Determine the [X, Y] coordinate at the center of the cell enclosing the given text.  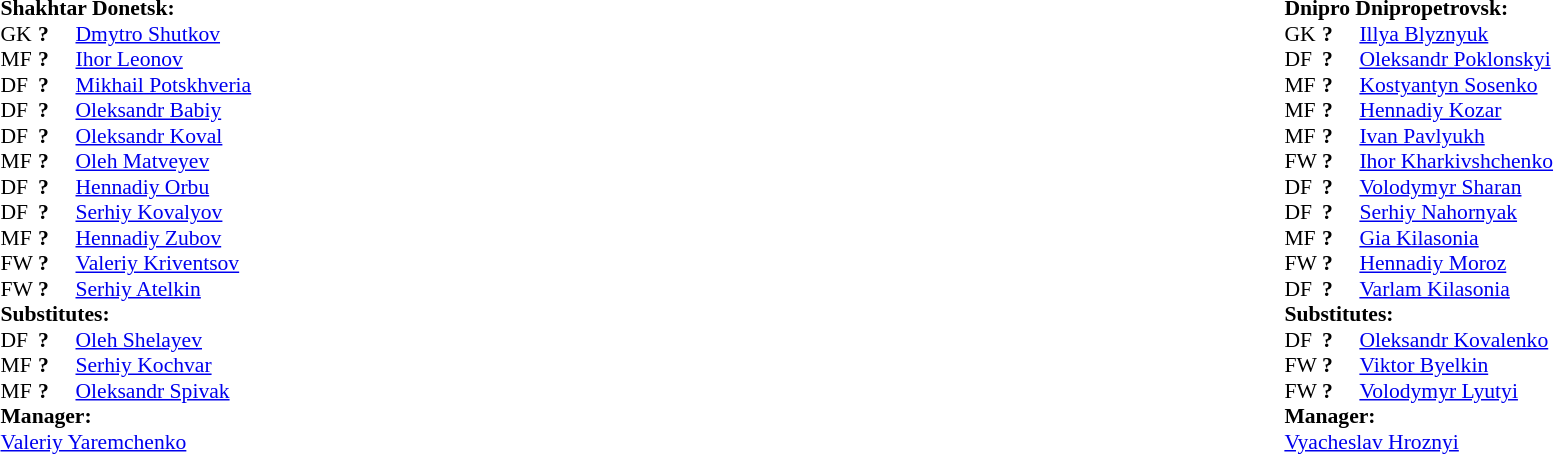
Serhiy Kochvar [164, 365]
Dmytro Shutkov [164, 34]
Illya Blyznyuk [1456, 34]
Oleh Matveyev [164, 161]
Oleksandr Kovalenko [1456, 340]
Serhiy Kovalyov [164, 213]
Ihor Kharkivshchenko [1456, 161]
Oleksandr Koval [164, 136]
Volodymyr Sharan [1456, 187]
Oleksandr Poklonskyi [1456, 59]
Oleh Shelayev [164, 340]
Kostyantyn Sosenko [1456, 85]
Serhiy Atelkin [164, 289]
Varlam Kilasonia [1456, 289]
Hennadiy Zubov [164, 238]
Ihor Leonov [164, 59]
Volodymyr Lyutyi [1456, 391]
Gia Kilasonia [1456, 238]
Valeriy Kriventsov [164, 263]
Hennadiy Kozar [1456, 111]
Mikhail Potskhveria [164, 85]
Oleksandr Babiy [164, 111]
Hennadiy Moroz [1456, 263]
Oleksandr Spivak [164, 391]
Ivan Pavlyukh [1456, 136]
Serhiy Nahornyak [1456, 213]
Hennadiy Orbu [164, 187]
Viktor Byelkin [1456, 365]
